Scan for the cell matching the given text and deliver its (X, Y) coordinate at center. 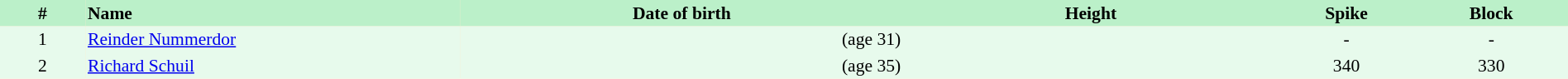
Date of birth (681, 13)
1 (43, 40)
(age 35) (681, 66)
2 (43, 66)
340 (1346, 66)
Spike (1346, 13)
Reinder Nummerdor (273, 40)
330 (1491, 66)
Richard Schuil (273, 66)
# (43, 13)
(age 31) (681, 40)
Block (1491, 13)
Name (273, 13)
Height (1090, 13)
